Extract the [X, Y] coordinate from the center of the cell holding the provided text.  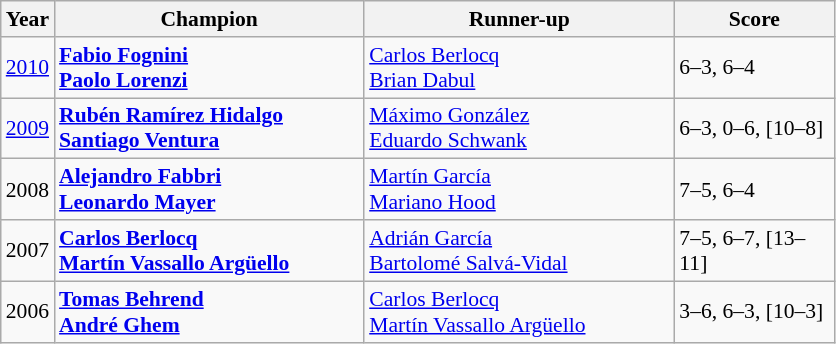
3–6, 6–3, [10–3] [754, 312]
Tomas Behrend André Ghem [209, 312]
Runner-up [519, 19]
Alejandro Fabbri Leonardo Mayer [209, 190]
Champion [209, 19]
Adrián García Bartolomé Salvá-Vidal [519, 250]
2010 [28, 68]
7–5, 6–4 [754, 190]
6–3, 0–6, [10–8] [754, 128]
2006 [28, 312]
2009 [28, 128]
2007 [28, 250]
Martín García Mariano Hood [519, 190]
Score [754, 19]
Máximo González Eduardo Schwank [519, 128]
2008 [28, 190]
Fabio Fognini Paolo Lorenzi [209, 68]
Carlos Berlocq Brian Dabul [519, 68]
6–3, 6–4 [754, 68]
Rubén Ramírez Hidalgo Santiago Ventura [209, 128]
Year [28, 19]
7–5, 6–7, [13–11] [754, 250]
